Output the [X, Y] coordinate of the center of the cell containing the given text.  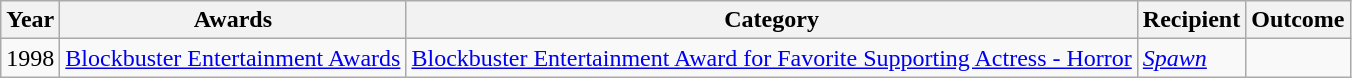
Outcome [1298, 20]
Spawn [1191, 58]
Year [30, 20]
Blockbuster Entertainment Award for Favorite Supporting Actress - Horror [772, 58]
Category [772, 20]
Blockbuster Entertainment Awards [233, 58]
Recipient [1191, 20]
Awards [233, 20]
1998 [30, 58]
